Detect which cell encompasses the target text, then output its (X, Y) center coordinate. 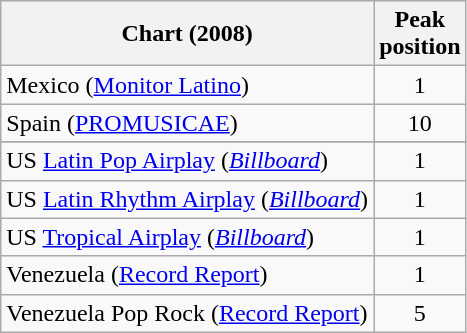
10 (420, 123)
US Tropical Airplay (Billboard) (188, 237)
5 (420, 313)
US Latin Pop Airplay (Billboard) (188, 161)
Mexico (Monitor Latino) (188, 85)
Peakposition (420, 34)
Spain (PROMUSICAE) (188, 123)
Venezuela (Record Report) (188, 275)
Chart (2008) (188, 34)
US Latin Rhythm Airplay (Billboard) (188, 199)
Venezuela Pop Rock (Record Report) (188, 313)
